Locate the cell with the specified text and output its [x, y] center coordinate. 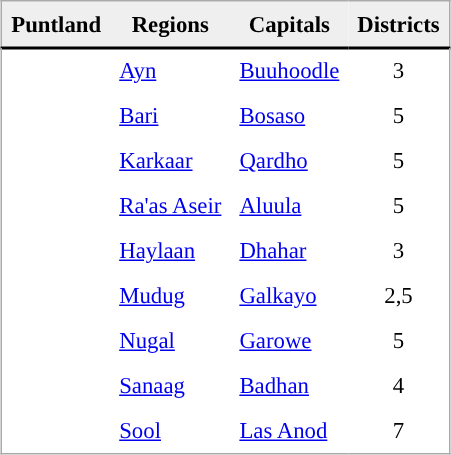
Dhahar [289, 250]
Sanaag [170, 386]
Badhan [289, 386]
Districts [398, 24]
7 [398, 431]
Capitals [289, 24]
Karkaar [170, 160]
Garowe [289, 340]
Qardho [289, 160]
4 [398, 386]
Sool [170, 431]
Puntland [56, 24]
Ra'as Aseir [170, 206]
Haylaan [170, 250]
Aluula [289, 206]
Ayn [170, 70]
2,5 [398, 296]
Mudug [170, 296]
Galkayo [289, 296]
Buuhoodle [289, 70]
Bari [170, 116]
Bosaso [289, 116]
Nugal [170, 340]
Las Anod [289, 431]
Regions [170, 24]
